Provide the [X, Y] coordinate of the cell's center where the given text is located.  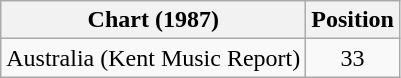
33 [353, 58]
Australia (Kent Music Report) [154, 58]
Position [353, 20]
Chart (1987) [154, 20]
